Pinpoint the cell where the given text exists, returning its [x, y] midpoint coordinate. 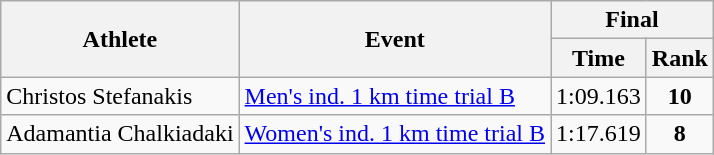
Final [632, 20]
Men's ind. 1 km time trial B [394, 96]
Christos Stefanakis [120, 96]
1:09.163 [599, 96]
10 [680, 96]
Rank [680, 58]
8 [680, 134]
Adamantia Chalkiadaki [120, 134]
Women's ind. 1 km time trial B [394, 134]
Athlete [120, 39]
1:17.619 [599, 134]
Time [599, 58]
Event [394, 39]
